Find where the given text appears and provide that cell's center as (X, Y) coordinate. 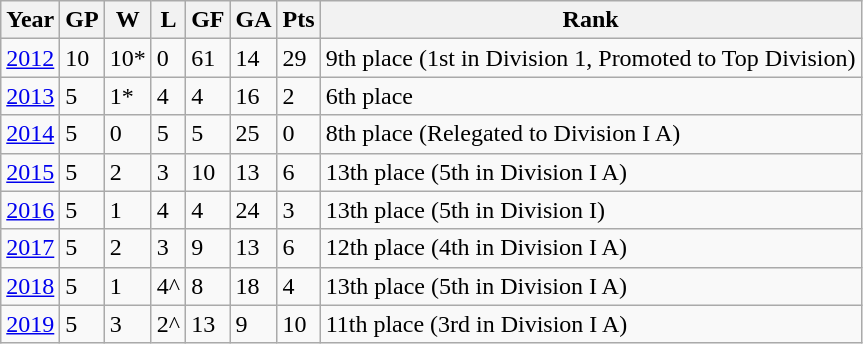
Pts (298, 20)
11th place (3rd in Division I A) (590, 324)
24 (254, 210)
2015 (30, 172)
29 (298, 58)
25 (254, 134)
2017 (30, 248)
13th place (5th in Division I) (590, 210)
2018 (30, 286)
1* (128, 96)
10* (128, 58)
9th place (1st in Division 1, Promoted to Top Division) (590, 58)
2012 (30, 58)
2^ (168, 324)
GF (208, 20)
14 (254, 58)
61 (208, 58)
Rank (590, 20)
6th place (590, 96)
16 (254, 96)
8th place (Relegated to Division I A) (590, 134)
W (128, 20)
2016 (30, 210)
GP (82, 20)
2014 (30, 134)
L (168, 20)
18 (254, 286)
2013 (30, 96)
4^ (168, 286)
12th place (4th in Division I A) (590, 248)
2019 (30, 324)
GA (254, 20)
8 (208, 286)
Year (30, 20)
